Locate the cell with the specified text and output its [X, Y] center coordinate. 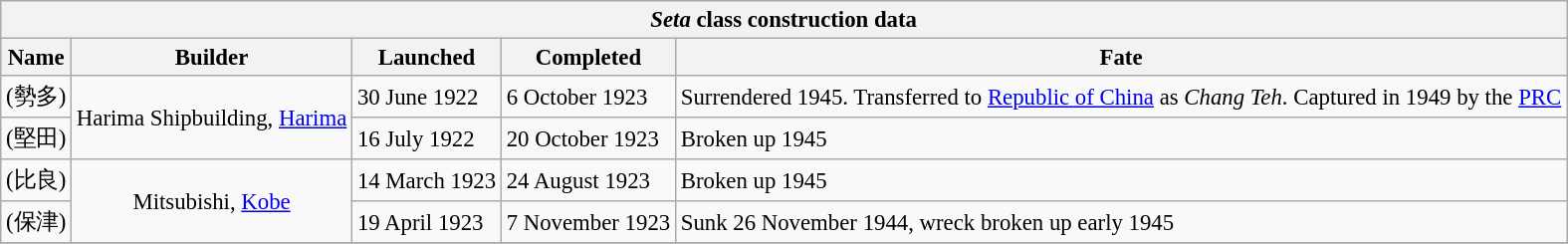
30 June 1922 [427, 97]
19 April 1923 [427, 222]
Builder [212, 58]
Name [36, 58]
Surrendered 1945. Transferred to Republic of China as Chang Teh. Captured in 1949 by the PRC [1121, 97]
(勢多) [36, 97]
6 October 1923 [587, 97]
(比良) [36, 180]
Seta class construction data [784, 20]
Fate [1121, 58]
20 October 1923 [587, 138]
16 July 1922 [427, 138]
24 August 1923 [587, 180]
(堅田) [36, 138]
(保津) [36, 222]
Completed [587, 58]
Mitsubishi, Kobe [212, 201]
14 March 1923 [427, 180]
Sunk 26 November 1944, wreck broken up early 1945 [1121, 222]
Launched [427, 58]
Harima Shipbuilding, Harima [212, 118]
7 November 1923 [587, 222]
